Search for the cell housing the specified text and yield its (x, y) center coordinate. 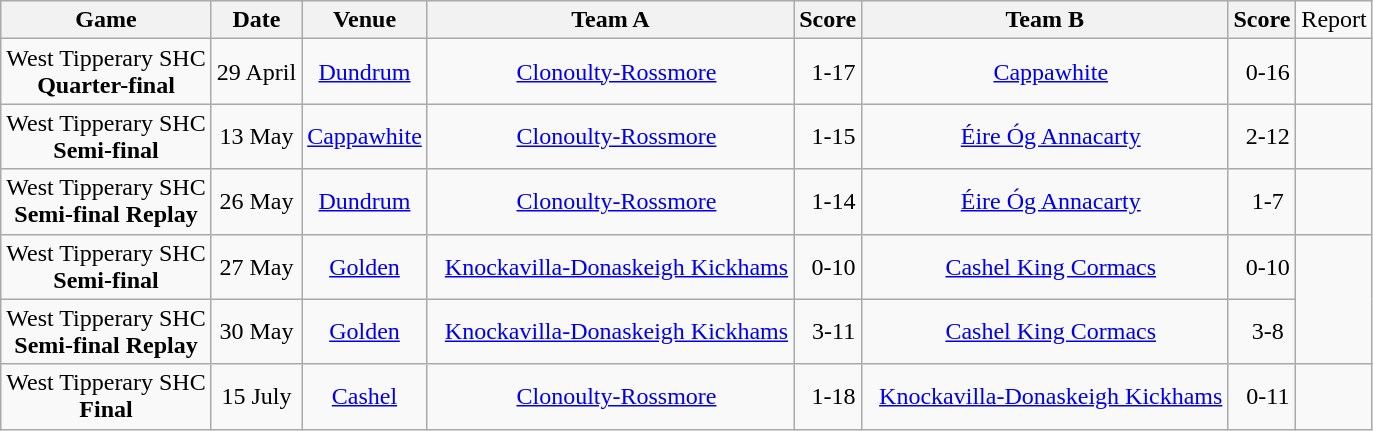
29 April (256, 72)
30 May (256, 332)
1-15 (828, 136)
3-11 (828, 332)
1-18 (828, 396)
Date (256, 20)
0-11 (1262, 396)
Cashel (365, 396)
Game (106, 20)
1-7 (1262, 202)
1-14 (828, 202)
1-17 (828, 72)
Team A (610, 20)
West Tipperary SHCQuarter-final (106, 72)
Team B (1045, 20)
15 July (256, 396)
2-12 (1262, 136)
26 May (256, 202)
0-16 (1262, 72)
Venue (365, 20)
27 May (256, 266)
Report (1334, 20)
3-8 (1262, 332)
13 May (256, 136)
West Tipperary SHCFinal (106, 396)
